Return the (X, Y) coordinate for the center point of the cell that contains the specified text.  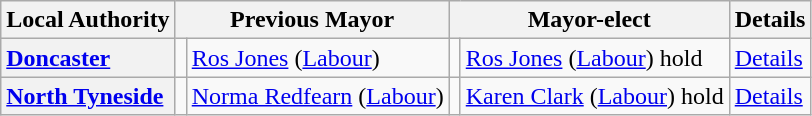
Previous Mayor (312, 20)
North Tyneside (88, 96)
Karen Clark (Labour) hold (594, 96)
Norma Redfearn (Labour) (318, 96)
Mayor-elect (589, 20)
Ros Jones (Labour) (318, 58)
Local Authority (88, 20)
Ros Jones (Labour) hold (594, 58)
Doncaster (88, 58)
